For the text-containing cell, return its midpoint in (x, y) coordinate format. 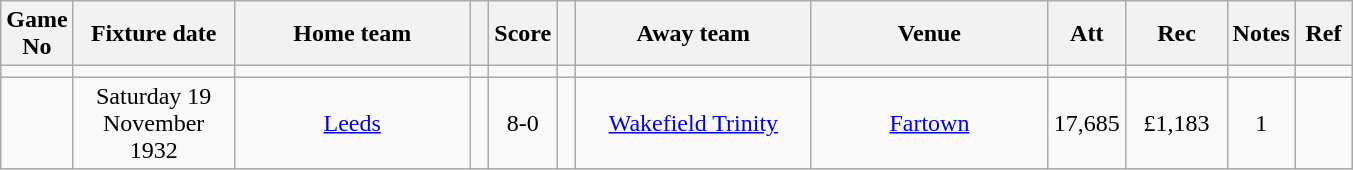
Rec (1176, 34)
Leeds (352, 123)
£1,183 (1176, 123)
Ref (1323, 34)
Saturday 19 November 1932 (154, 123)
Wakefield Trinity (693, 123)
Venue (929, 34)
Notes (1261, 34)
Att (1086, 34)
Away team (693, 34)
Fixture date (154, 34)
Score (523, 34)
1 (1261, 123)
Home team (352, 34)
Game No (37, 34)
8-0 (523, 123)
Fartown (929, 123)
17,685 (1086, 123)
